Output the (X, Y) coordinate of the center of the cell containing the given text.  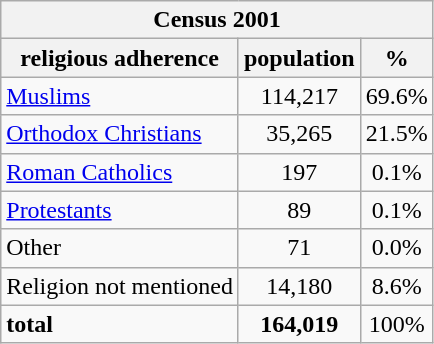
69.6% (396, 96)
14,180 (299, 286)
21.5% (396, 134)
total (120, 324)
% (396, 58)
164,019 (299, 324)
Religion not mentioned (120, 286)
35,265 (299, 134)
197 (299, 172)
8.6% (396, 286)
114,217 (299, 96)
Other (120, 248)
population (299, 58)
100% (396, 324)
71 (299, 248)
0.0% (396, 248)
Orthodox Christians (120, 134)
Census 2001 (218, 20)
Roman Catholics (120, 172)
Protestants (120, 210)
religious adherence (120, 58)
89 (299, 210)
Muslims (120, 96)
